Identify which cell holds the provided text, then report its (x, y) central coordinate. 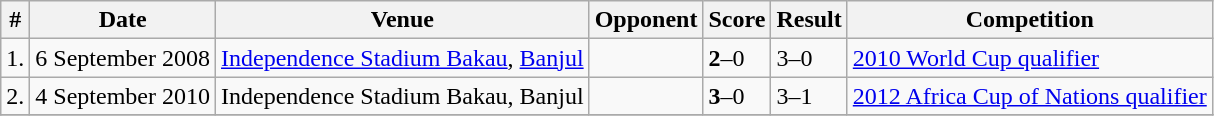
6 September 2008 (123, 58)
Venue (403, 20)
2012 Africa Cup of Nations qualifier (1030, 96)
Result (809, 20)
4 September 2010 (123, 96)
2. (16, 96)
2010 World Cup qualifier (1030, 58)
# (16, 20)
Competition (1030, 20)
3–1 (809, 96)
Opponent (646, 20)
Date (123, 20)
1. (16, 58)
2–0 (737, 58)
Score (737, 20)
